Output the [X, Y] coordinate of the center of the cell containing the given text.  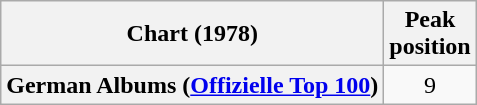
Chart (1978) [192, 34]
German Albums (Offizielle Top 100) [192, 85]
Peakposition [430, 34]
9 [430, 85]
